Search for the cell housing the specified text and yield its [X, Y] center coordinate. 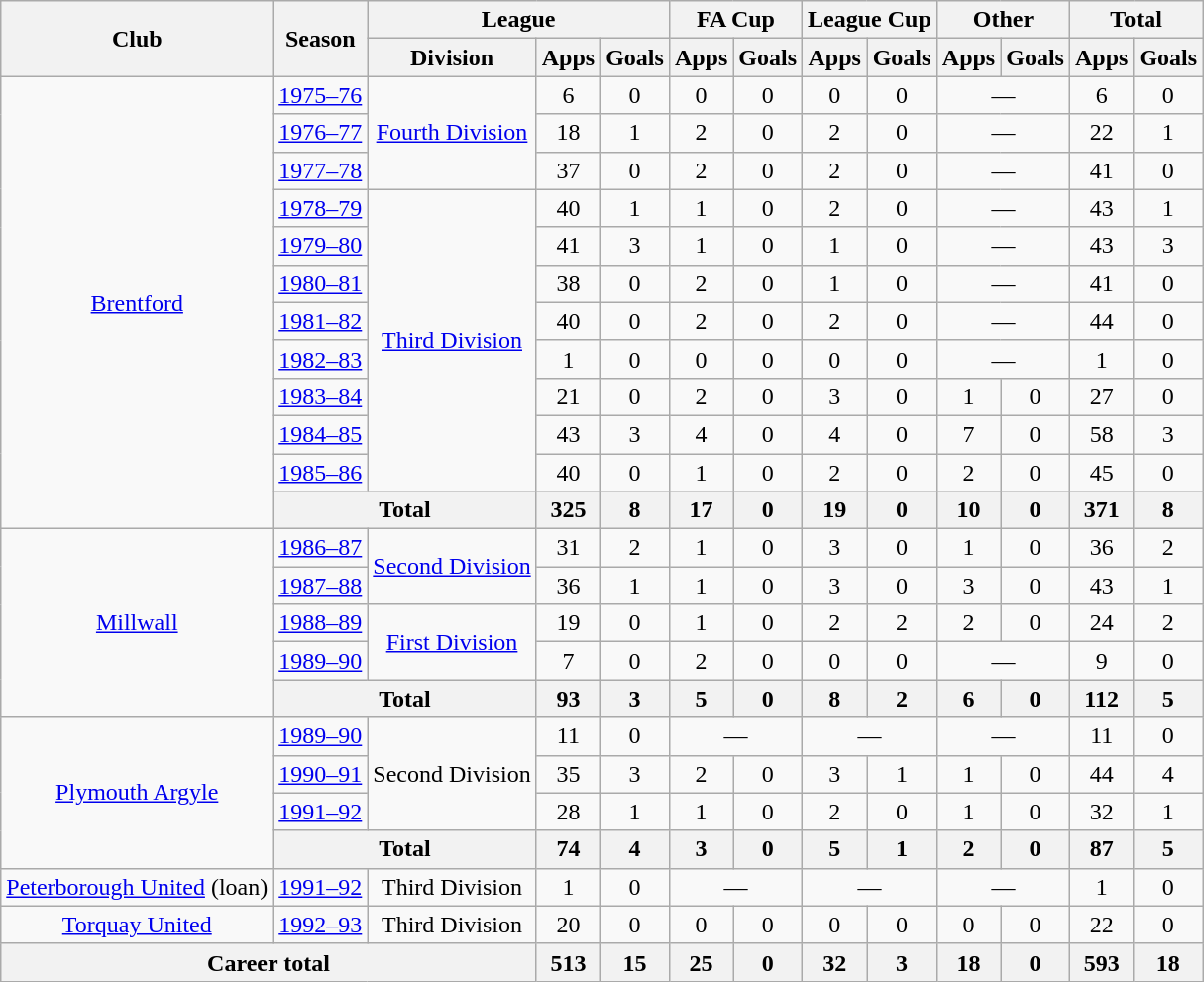
1985–86 [321, 473]
58 [1101, 434]
74 [568, 849]
87 [1101, 849]
Season [321, 39]
10 [968, 510]
9 [1101, 661]
Club [137, 39]
25 [701, 962]
League Cup [870, 20]
League [519, 20]
17 [701, 510]
325 [568, 510]
Division [452, 57]
Millwall [137, 623]
93 [568, 699]
24 [1101, 623]
593 [1101, 962]
1990–91 [321, 774]
FA Cup [735, 20]
35 [568, 774]
1983–84 [321, 396]
1980–81 [321, 283]
27 [1101, 396]
Plymouth Argyle [137, 793]
38 [568, 283]
1992–93 [321, 925]
21 [568, 396]
112 [1101, 699]
1977–78 [321, 170]
45 [1101, 473]
Fourth Division [452, 133]
1984–85 [321, 434]
15 [635, 962]
1982–83 [321, 359]
1978–79 [321, 208]
1975–76 [321, 95]
31 [568, 548]
First Division [452, 642]
1986–87 [321, 548]
28 [568, 812]
Brentford [137, 303]
1979–80 [321, 246]
513 [568, 962]
371 [1101, 510]
1988–89 [321, 623]
Torquay United [137, 925]
Other [1003, 20]
Peterborough United (loan) [137, 887]
1987–88 [321, 586]
20 [568, 925]
1976–77 [321, 133]
Career total [269, 962]
37 [568, 170]
1981–82 [321, 321]
